Pinpoint the cell where the given text exists, returning its (x, y) midpoint coordinate. 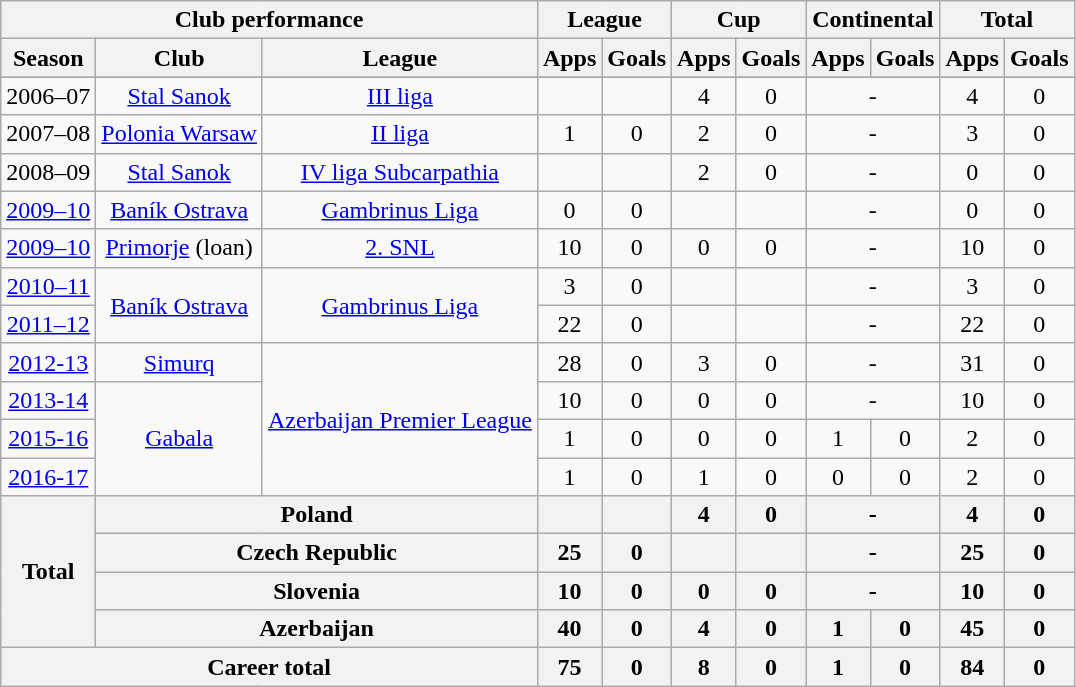
Simurq (180, 362)
2008–09 (48, 172)
2011–12 (48, 324)
2013-14 (48, 400)
2. SNL (400, 248)
40 (569, 629)
III liga (400, 96)
28 (569, 362)
Gabala (180, 438)
Azerbaijan (317, 629)
84 (972, 667)
Cup (739, 20)
2006–07 (48, 96)
Czech Republic (317, 553)
II liga (400, 134)
Club performance (270, 20)
Slovenia (317, 591)
IV liga Subcarpathia (400, 172)
Azerbaijan Premier League (400, 419)
Career total (270, 667)
8 (704, 667)
Polonia Warsaw (180, 134)
2016-17 (48, 477)
Club (180, 58)
2007–08 (48, 134)
75 (569, 667)
45 (972, 629)
Poland (317, 515)
Primorje (loan) (180, 248)
Continental (873, 20)
2015-16 (48, 438)
2012-13 (48, 362)
31 (972, 362)
2010–11 (48, 286)
Season (48, 58)
